Pinpoint the cell where the given text exists, returning its (x, y) midpoint coordinate. 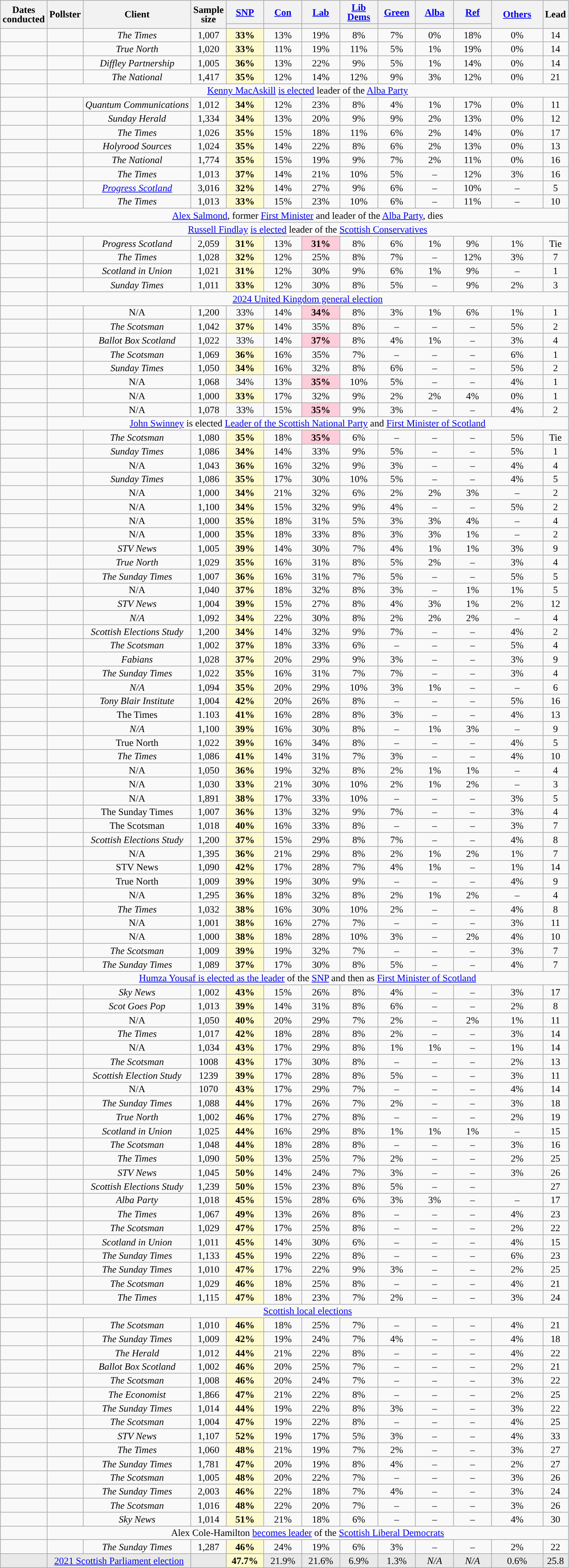
1,042 (209, 326)
1,891 (209, 798)
1,089 (209, 964)
1,088 (209, 1103)
6 (555, 687)
1,133 (209, 1256)
21.9% (282, 1560)
1,774 (209, 160)
Alba (435, 12)
1,026 (209, 132)
1,045 (209, 1173)
2,059 (209, 243)
Scottish Election Study (137, 1076)
1,040 (209, 590)
Green (397, 12)
1,020 (209, 49)
33 (555, 1436)
Samplesize (209, 14)
1,092 (209, 618)
1,781 (209, 1463)
1,032 (209, 909)
Alex Cole-Hamilton becomes leader of the Scottish Liberal Democrats (307, 1533)
2,003 (209, 1492)
1,025 (209, 1131)
1,067 (209, 1214)
1,068 (209, 382)
Tony Blair Institute (137, 700)
0.6% (517, 1560)
1070 (209, 1089)
Russell Findlay is elected leader of the Scottish Conservatives (307, 229)
1,080 (209, 438)
1,334 (209, 119)
6.9% (359, 1560)
SNP (245, 12)
1,069 (209, 354)
1,417 (209, 77)
1239 (209, 1076)
3,016 (209, 188)
1,866 (209, 1395)
51% (245, 1519)
1,060 (209, 1450)
Alex Salmond, former First Minister and leader of the Alba Party, dies (307, 216)
The Economist (137, 1395)
1,021 (209, 271)
2024 United Kingdom general election (307, 299)
1,016 (209, 1505)
52% (245, 1436)
21.6% (321, 1560)
Lib Dems (359, 12)
Ref (472, 12)
49% (245, 1214)
1,034 (209, 1048)
Lead (555, 14)
25.8 (555, 1560)
Humza Yousaf is elected as the leader of the SNP and then as First Minister of Scotland (307, 978)
1,295 (209, 895)
1,078 (209, 410)
1,017 (209, 1034)
Kenny MacAskill is elected leader of the Alba Party (307, 91)
Holyrood Sources (137, 146)
Diffley Partnership (137, 63)
Fabians (137, 659)
1.3% (397, 1560)
1,008 (209, 1380)
1,030 (209, 784)
The Herald (137, 1353)
Alba Party (137, 1200)
1,094 (209, 687)
Datesconducted (24, 14)
Others (517, 14)
Client (137, 14)
Lab (321, 12)
19 (555, 1117)
1,115 (209, 1298)
Sunday Herald (137, 119)
Scottish local elections (307, 1311)
30 (555, 1519)
1,107 (209, 1436)
John Swinney is elected Leader of the Scottish National Party and First Minister of Scotland (307, 423)
1,043 (209, 465)
1,395 (209, 854)
1,024 (209, 146)
Pollster (65, 14)
1,048 (209, 1144)
1,239 (209, 1186)
1.103 (209, 715)
Con (282, 12)
1,287 (209, 1547)
1,001 (209, 922)
Scot Goes Pop (137, 1006)
47.7% (245, 1560)
2021 Scottish Parliament election (119, 1560)
Quantum Communications (137, 104)
1008 (209, 1061)
